Find where the given text appears and provide that cell's center as (x, y) coordinate. 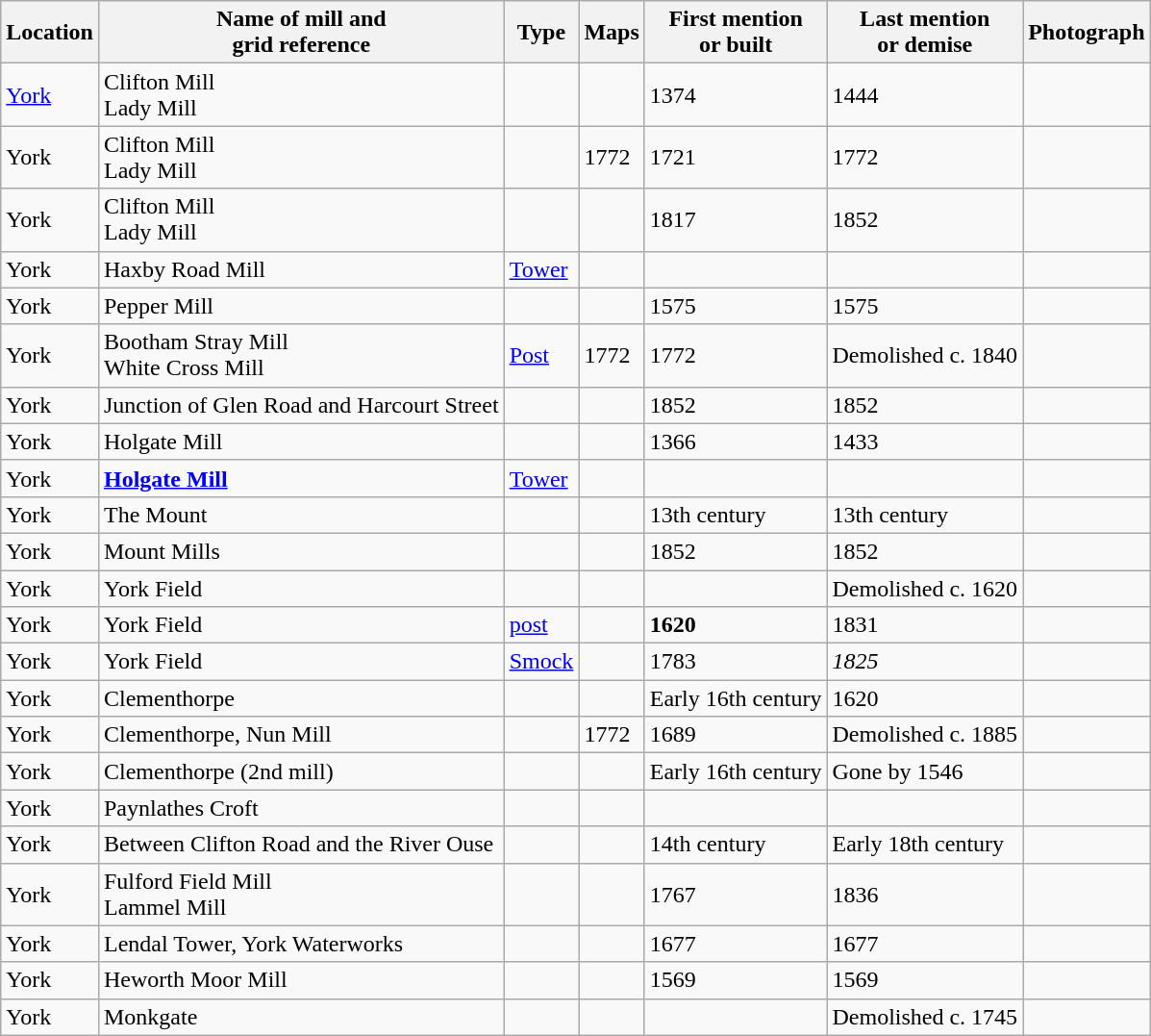
Monkgate (301, 1017)
1444 (925, 94)
Lendal Tower, York Waterworks (301, 944)
Gone by 1546 (925, 771)
Demolished c. 1840 (925, 356)
Name of mill andgrid reference (301, 33)
post (541, 625)
1817 (736, 219)
Clementhorpe (301, 698)
Fulford Field MillLammel Mill (301, 895)
1721 (736, 158)
1689 (736, 735)
Early 18th century (925, 845)
1366 (736, 442)
Maps (612, 33)
The Mount (301, 515)
1783 (736, 662)
Heworth Moor Mill (301, 980)
Photograph (1087, 33)
1374 (736, 94)
Bootham Stray MillWhite Cross Mill (301, 356)
Pepper Mill (301, 306)
First mentionor built (736, 33)
Demolished c. 1745 (925, 1017)
Between Clifton Road and the River Ouse (301, 845)
1767 (736, 895)
Demolished c. 1885 (925, 735)
Last mention or demise (925, 33)
Clementhorpe, Nun Mill (301, 735)
Location (50, 33)
Type (541, 33)
Post (541, 356)
14th century (736, 845)
1433 (925, 442)
Junction of Glen Road and Harcourt Street (301, 405)
Paynlathes Croft (301, 808)
Haxby Road Mill (301, 269)
Demolished c. 1620 (925, 588)
Mount Mills (301, 551)
Smock (541, 662)
1825 (925, 662)
1831 (925, 625)
1836 (925, 895)
Clementhorpe (2nd mill) (301, 771)
